For the text-containing cell, return its midpoint in [X, Y] coordinate format. 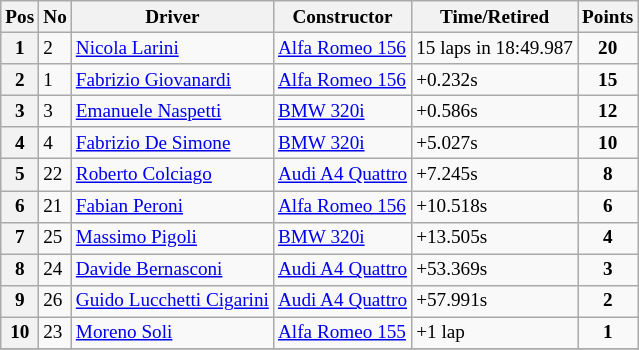
25 [56, 238]
24 [56, 270]
Roberto Colciago [172, 175]
Moreno Soli [172, 333]
Nicola Larini [172, 48]
15 laps in 18:49.987 [495, 48]
Pos [20, 17]
Constructor [342, 17]
23 [56, 333]
Davide Bernasconi [172, 270]
7 [20, 238]
Massimo Pigoli [172, 238]
+7.245s [495, 175]
Fabrizio Giovanardi [172, 80]
+5.027s [495, 143]
26 [56, 301]
+57.991s [495, 301]
15 [608, 80]
+1 lap [495, 333]
+53.369s [495, 270]
Driver [172, 17]
20 [608, 48]
12 [608, 111]
Fabian Peroni [172, 206]
+13.505s [495, 238]
9 [20, 301]
+0.586s [495, 111]
Fabrizio De Simone [172, 143]
Emanuele Naspetti [172, 111]
21 [56, 206]
5 [20, 175]
No [56, 17]
Time/Retired [495, 17]
Guido Lucchetti Cigarini [172, 301]
Points [608, 17]
22 [56, 175]
Alfa Romeo 155 [342, 333]
+0.232s [495, 80]
+10.518s [495, 206]
